Search for the cell housing the specified text and yield its (x, y) center coordinate. 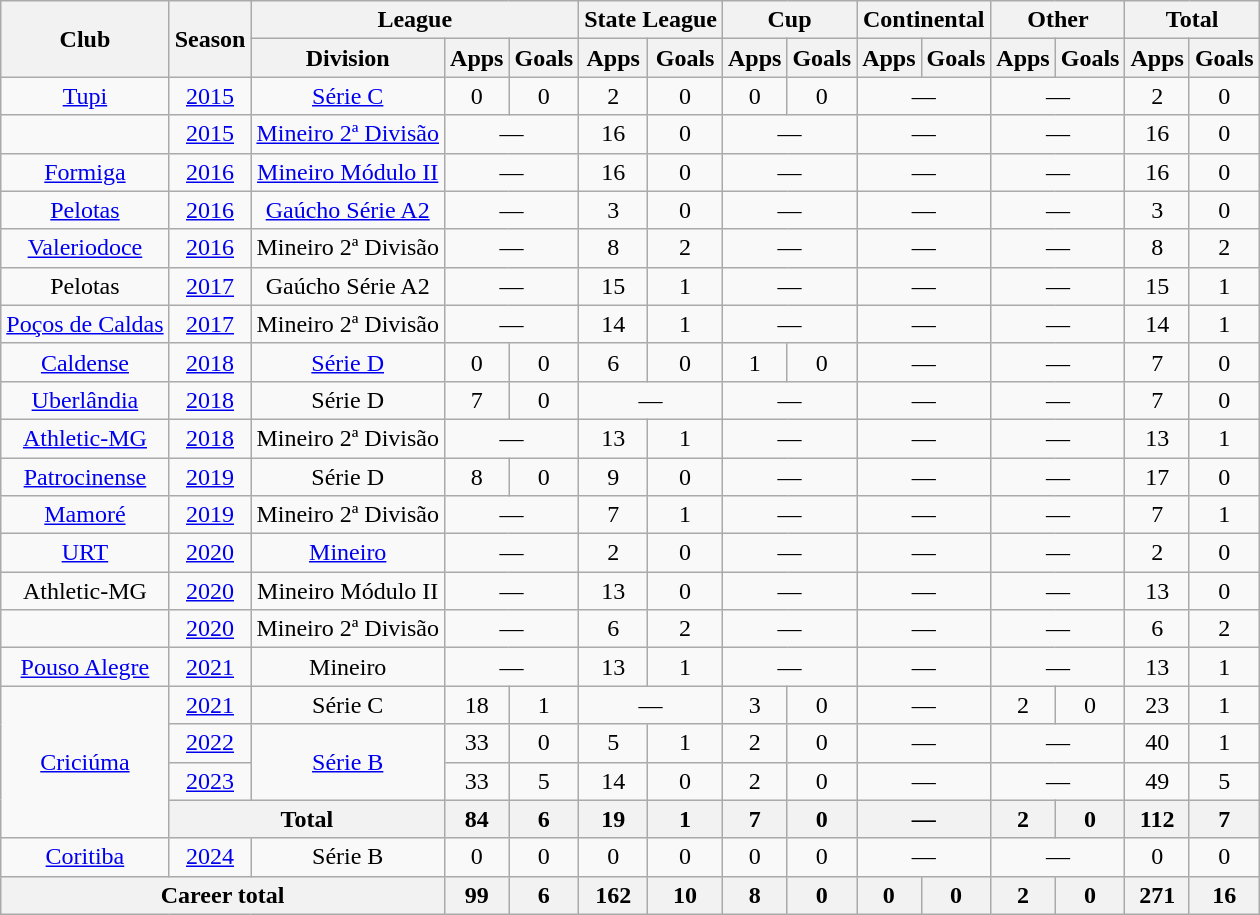
League (415, 20)
23 (1157, 705)
Caldense (85, 362)
99 (477, 895)
Continental (924, 20)
Poços de Caldas (85, 324)
Season (210, 39)
Pouso Alegre (85, 667)
112 (1157, 819)
19 (614, 819)
9 (614, 477)
Criciúma (85, 762)
Career total (223, 895)
49 (1157, 781)
10 (686, 895)
2022 (210, 743)
URT (85, 553)
162 (614, 895)
State League (651, 20)
Other (1058, 20)
Patrocinense (85, 477)
2023 (210, 781)
Division (348, 58)
Club (85, 39)
2024 (210, 857)
Coritiba (85, 857)
Cup (789, 20)
Valeriodoce (85, 248)
Formiga (85, 172)
40 (1157, 743)
84 (477, 819)
17 (1157, 477)
Mamoré (85, 515)
18 (477, 705)
Uberlândia (85, 400)
Tupi (85, 96)
271 (1157, 895)
